From the cell containing the given text, extract its center point as [X, Y] coordinate. 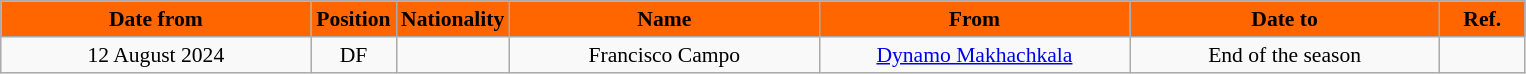
Nationality [452, 19]
Date to [1285, 19]
DF [354, 55]
Dynamo Makhachkala [974, 55]
End of the season [1285, 55]
Position [354, 19]
From [974, 19]
Name [664, 19]
Date from [156, 19]
Francisco Campo [664, 55]
Ref. [1482, 19]
12 August 2024 [156, 55]
